Return the [x, y] coordinate for the center point of the cell that contains the specified text.  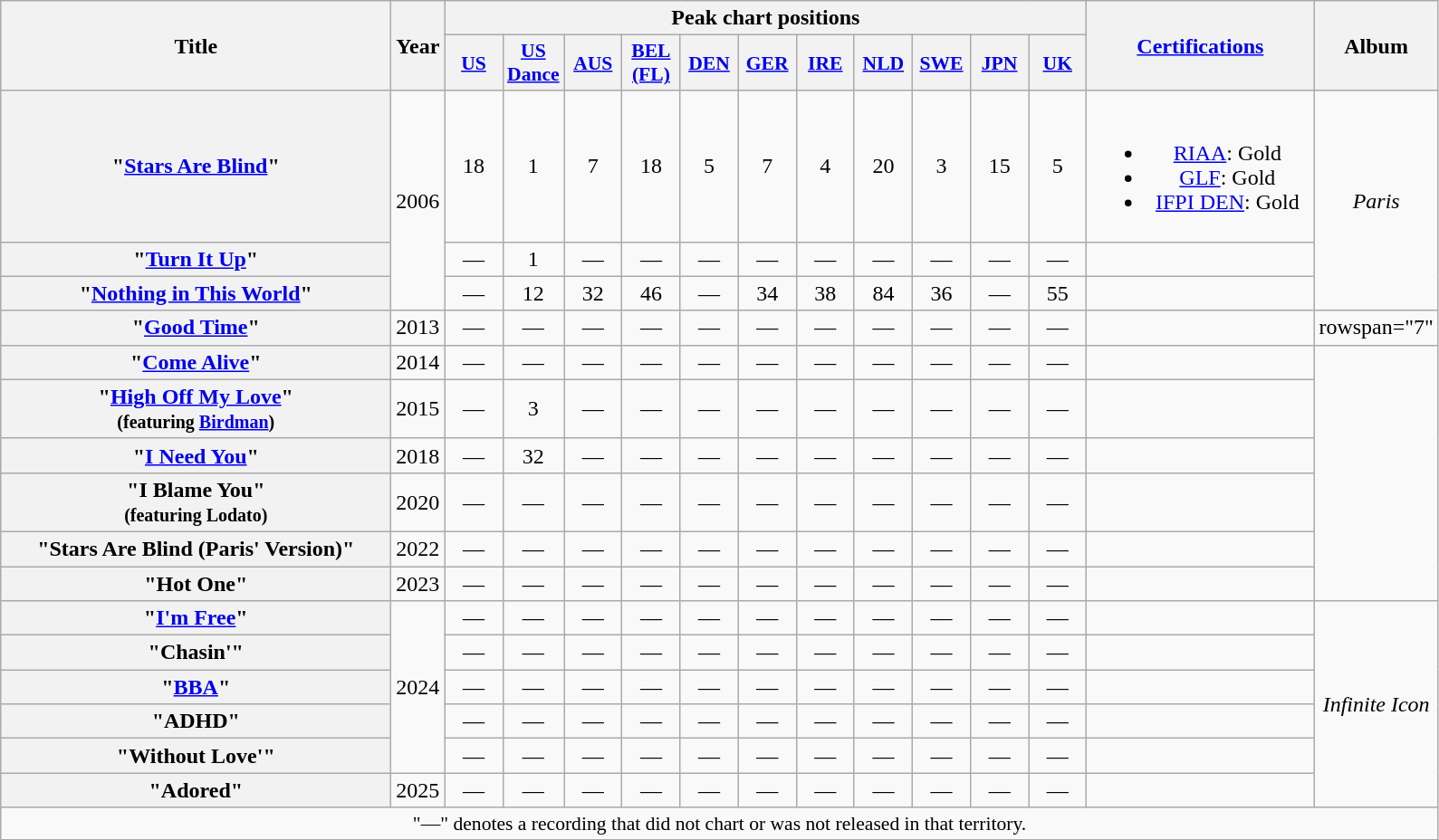
"High Off My Love"(featuring Birdman) [196, 409]
SWE [941, 63]
GER [767, 63]
2023 [418, 584]
RIAA: GoldGLF: GoldIFPI DEN: Gold [1201, 167]
Peak chart positions [766, 18]
"Chasin'" [196, 653]
DEN [709, 63]
12 [533, 293]
Album [1377, 45]
UK [1058, 63]
NLD [883, 63]
US [474, 63]
2022 [418, 549]
55 [1058, 293]
15 [1000, 167]
2018 [418, 455]
34 [767, 293]
38 [825, 293]
"Good Time" [196, 328]
4 [825, 167]
"I'm Free" [196, 618]
"I Blame You"(featuring Lodato) [196, 501]
"Adored" [196, 790]
AUS [593, 63]
20 [883, 167]
Paris [1377, 201]
2015 [418, 409]
2013 [418, 328]
Certifications [1201, 45]
rowspan="7" [1377, 328]
"I Need You" [196, 455]
2025 [418, 790]
"BBA" [196, 687]
"Turn It Up" [196, 259]
Year [418, 45]
"Without Love'" [196, 756]
46 [651, 293]
"Nothing in This World" [196, 293]
"ADHD" [196, 721]
2014 [418, 362]
36 [941, 293]
"—" denotes a recording that did not chart or was not released in that territory. [720, 824]
2006 [418, 201]
BEL(FL) [651, 63]
84 [883, 293]
"Hot One" [196, 584]
Infinite Icon [1377, 704]
Title [196, 45]
"Come Alive" [196, 362]
JPN [1000, 63]
"Stars Are Blind" [196, 167]
USDance [533, 63]
2020 [418, 501]
2024 [418, 687]
"Stars Are Blind (Paris' Version)" [196, 549]
IRE [825, 63]
